Return the (x, y) coordinate for the center point of the cell that contains the specified text.  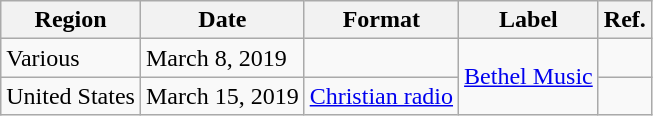
Date (222, 20)
Region (71, 20)
Label (529, 20)
Bethel Music (529, 77)
March 8, 2019 (222, 58)
Various (71, 58)
Ref. (624, 20)
United States (71, 96)
March 15, 2019 (222, 96)
Christian radio (381, 96)
Format (381, 20)
